Output the [x, y] coordinate of the center of the cell containing the given text.  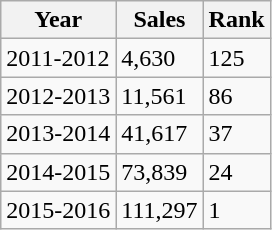
2015-2016 [58, 210]
4,630 [160, 58]
41,617 [160, 134]
125 [236, 58]
Year [58, 20]
Sales [160, 20]
37 [236, 134]
2012-2013 [58, 96]
2013-2014 [58, 134]
111,297 [160, 210]
Rank [236, 20]
11,561 [160, 96]
24 [236, 172]
2011-2012 [58, 58]
86 [236, 96]
73,839 [160, 172]
1 [236, 210]
2014-2015 [58, 172]
